Scan for the cell matching the given text and deliver its (X, Y) coordinate at center. 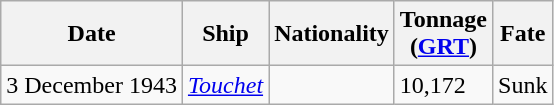
Ship (225, 34)
Tonnage (GRT) (443, 34)
Touchet (225, 85)
Sunk (523, 85)
10,172 (443, 85)
Date (92, 34)
3 December 1943 (92, 85)
Nationality (332, 34)
Fate (523, 34)
